Extract the (x, y) coordinate from the center of the cell holding the provided text.  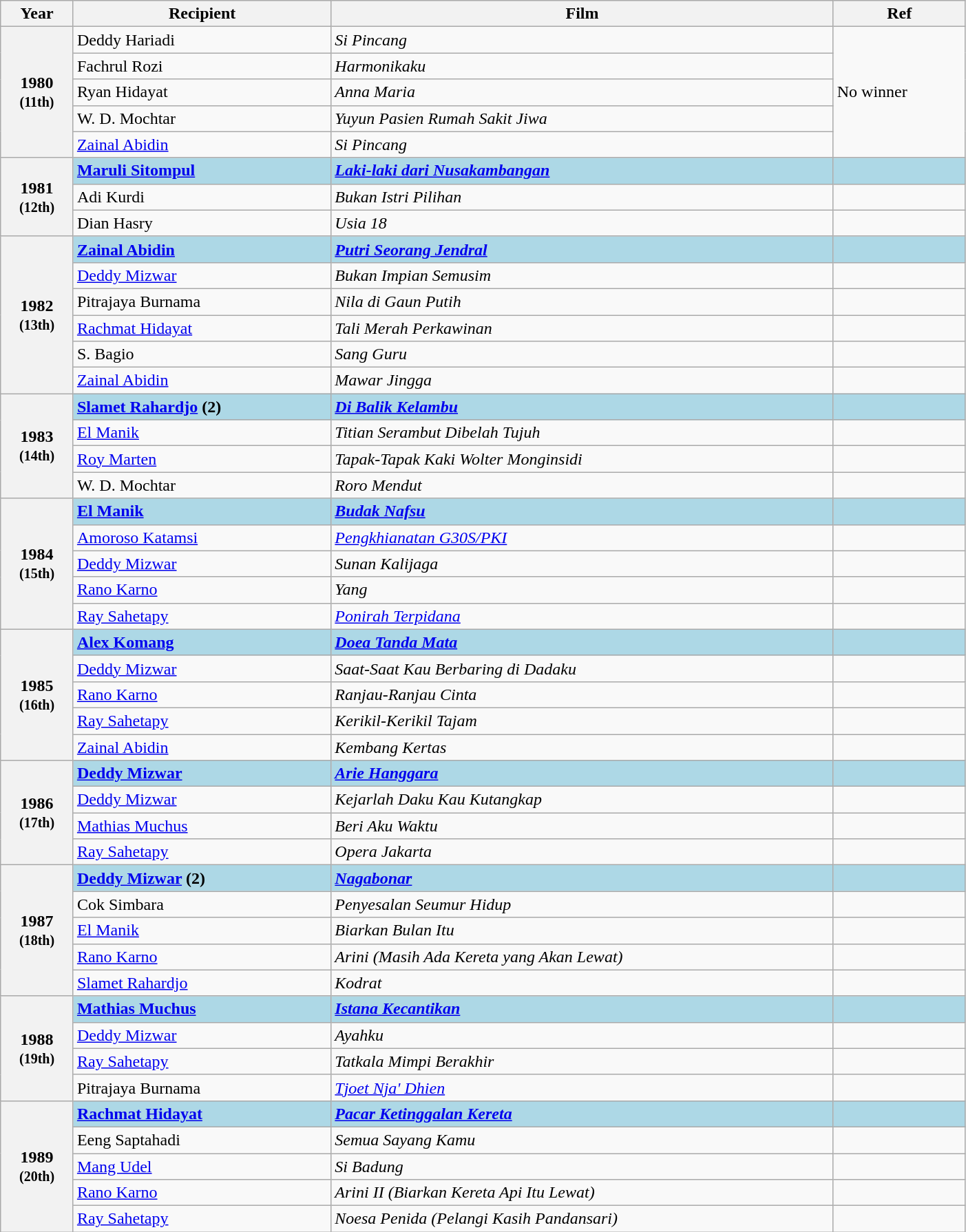
1989(20th) (37, 1166)
Yang (582, 590)
Amoroso Katamsi (202, 538)
Saat-Saat Kau Berbaring di Dadaku (582, 668)
Istana Kecantikan (582, 1009)
Arini II (Biarkan Kereta Api Itu Lewat) (582, 1193)
Slamet Rahardjo (202, 983)
Nila di Gaun Putih (582, 301)
Kodrat (582, 983)
1980(11th) (37, 92)
Eeng Saptahadi (202, 1140)
Kejarlah Daku Kau Kutangkap (582, 800)
Tali Merah Perkawinan (582, 328)
Pengkhianatan G30S/PKI (582, 538)
1981(12th) (37, 197)
Putri Seorang Jendral (582, 249)
Kembang Kertas (582, 747)
Tapak-Tapak Kaki Wolter Monginsidi (582, 459)
Ayahku (582, 1035)
Opera Jakarta (582, 852)
Roro Mendut (582, 485)
Si Badung (582, 1167)
Mawar Jingga (582, 381)
S. Bagio (202, 354)
Tatkala Mimpi Berakhir (582, 1061)
Adi Kurdi (202, 197)
Anna Maria (582, 92)
Budak Nafsu (582, 511)
Ryan Hidayat (202, 92)
Noesa Penida (Pelangi Kasih Pandansari) (582, 1219)
Film (582, 14)
1984(15th) (37, 564)
Biarkan Bulan Itu (582, 931)
Maruli Sitompul (202, 171)
Bukan Istri Pilihan (582, 197)
Arie Hanggara (582, 774)
Ranjau-Ranjau Cinta (582, 694)
Sunan Kalijaga (582, 564)
No winner (899, 92)
Dian Hasry (202, 223)
1982(13th) (37, 315)
Deddy Hariadi (202, 40)
Pacar Ketinggalan Kereta (582, 1114)
Titian Serambut Dibelah Tujuh (582, 433)
Tjoet Nja' Dhien (582, 1087)
Mang Udel (202, 1167)
Bukan Impian Semusim (582, 275)
Di Balik Kelambu (582, 407)
1983(14th) (37, 446)
Penyesalan Seumur Hidup (582, 904)
Usia 18 (582, 223)
Doea Tanda Mata (582, 642)
1985(16th) (37, 694)
Nagabonar (582, 878)
Fachrul Rozi (202, 66)
1988(19th) (37, 1048)
Ponirah Terpidana (582, 616)
Beri Aku Waktu (582, 826)
1986(17th) (37, 813)
Arini (Masih Ada Kereta yang Akan Lewat) (582, 957)
Year (37, 14)
Cok Simbara (202, 904)
Recipient (202, 14)
Kerikil-Kerikil Tajam (582, 721)
Ref (899, 14)
1987(18th) (37, 931)
Laki-laki dari Nusakambangan (582, 171)
Alex Komang (202, 642)
Semua Sayang Kamu (582, 1140)
Harmonikaku (582, 66)
Yuyun Pasien Rumah Sakit Jiwa (582, 118)
Slamet Rahardjo (2) (202, 407)
Deddy Mizwar (2) (202, 878)
Roy Marten (202, 459)
Sang Guru (582, 354)
